Provide the (X, Y) coordinate of the cell's center where the given text is located.  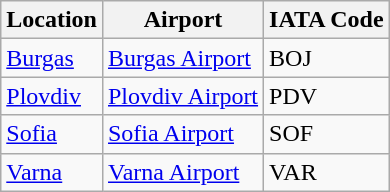
Plovdiv (52, 96)
Varna Airport (182, 172)
BOJ (327, 58)
Burgas Airport (182, 58)
Sofia Airport (182, 134)
Location (52, 20)
Burgas (52, 58)
Airport (182, 20)
Varna (52, 172)
VAR (327, 172)
Plovdiv Airport (182, 96)
PDV (327, 96)
IATA Code (327, 20)
Sofia (52, 134)
SOF (327, 134)
